Search for the cell housing the specified text and yield its [X, Y] center coordinate. 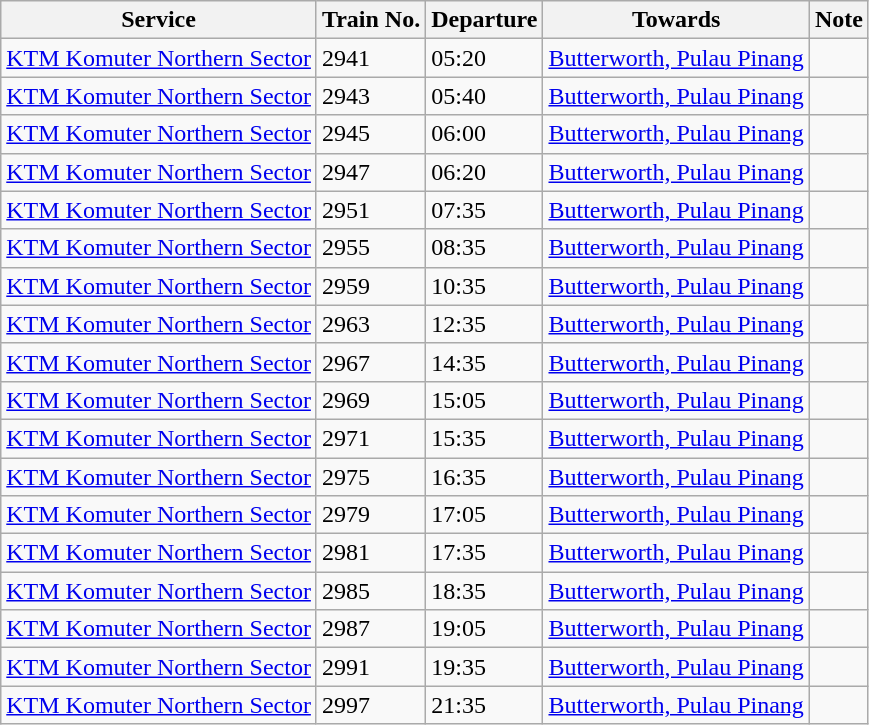
2943 [370, 96]
19:35 [484, 667]
17:35 [484, 553]
2963 [370, 324]
Towards [676, 20]
2975 [370, 477]
14:35 [484, 362]
2969 [370, 400]
08:35 [484, 248]
12:35 [484, 324]
2955 [370, 248]
2959 [370, 286]
2979 [370, 515]
Service [159, 20]
18:35 [484, 591]
2941 [370, 58]
Departure [484, 20]
15:05 [484, 400]
21:35 [484, 705]
05:20 [484, 58]
2997 [370, 705]
17:05 [484, 515]
Note [838, 20]
2985 [370, 591]
2971 [370, 438]
06:20 [484, 172]
Train No. [370, 20]
2967 [370, 362]
2947 [370, 172]
2945 [370, 134]
07:35 [484, 210]
05:40 [484, 96]
2951 [370, 210]
19:05 [484, 629]
15:35 [484, 438]
16:35 [484, 477]
2981 [370, 553]
06:00 [484, 134]
2987 [370, 629]
10:35 [484, 286]
2991 [370, 667]
